Return the [x, y] coordinate for the center point of the cell that contains the specified text.  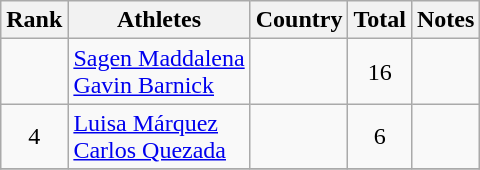
Country [299, 20]
4 [34, 136]
Luisa MárquezCarlos Quezada [159, 136]
Rank [34, 20]
Notes [445, 20]
Sagen MaddalenaGavin Barnick [159, 72]
Total [380, 20]
6 [380, 136]
Athletes [159, 20]
16 [380, 72]
